Return the (X, Y) coordinate for the center point of the cell that contains the specified text.  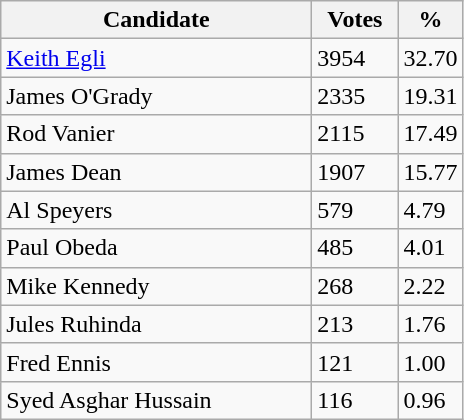
15.77 (430, 172)
Votes (355, 20)
268 (355, 286)
116 (355, 400)
Paul Obeda (156, 248)
1.76 (430, 324)
1.00 (430, 362)
Mike Kennedy (156, 286)
2115 (355, 134)
2335 (355, 96)
32.70 (430, 58)
Al Speyers (156, 210)
17.49 (430, 134)
% (430, 20)
4.79 (430, 210)
19.31 (430, 96)
3954 (355, 58)
Candidate (156, 20)
James Dean (156, 172)
Keith Egli (156, 58)
James O'Grady (156, 96)
579 (355, 210)
Syed Asghar Hussain (156, 400)
Fred Ennis (156, 362)
Jules Ruhinda (156, 324)
213 (355, 324)
485 (355, 248)
121 (355, 362)
Rod Vanier (156, 134)
1907 (355, 172)
0.96 (430, 400)
2.22 (430, 286)
4.01 (430, 248)
